Identify which cell holds the provided text, then report its (X, Y) central coordinate. 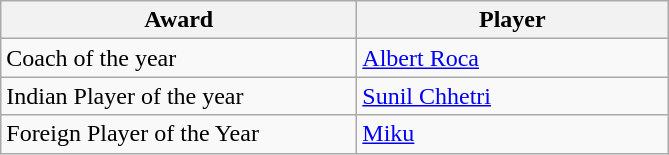
Indian Player of the year (179, 96)
Player (512, 20)
Coach of the year (179, 58)
Albert Roca (512, 58)
Sunil Chhetri (512, 96)
Miku (512, 134)
Award (179, 20)
Foreign Player of the Year (179, 134)
